Return the [X, Y] coordinate for the center point of the cell that contains the specified text.  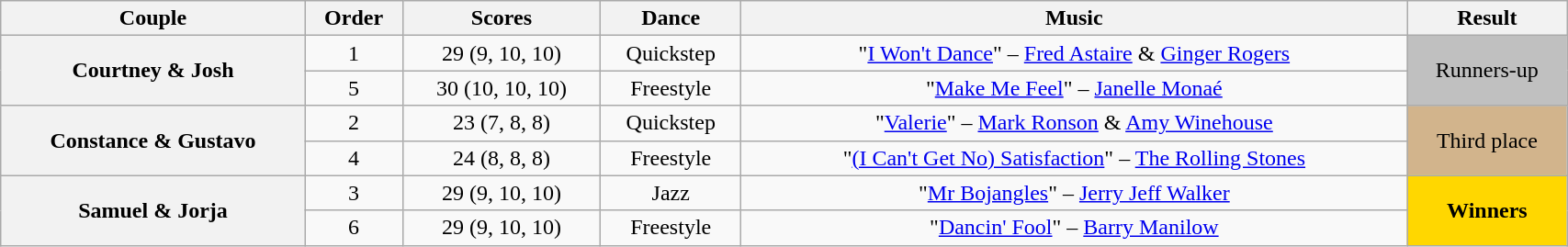
Dance [671, 18]
Winners [1487, 210]
5 [354, 88]
4 [354, 158]
Jazz [671, 193]
30 (10, 10, 10) [502, 88]
2 [354, 123]
Samuel & Jorja [152, 210]
"Mr Bojangles" – Jerry Jeff Walker [1075, 193]
1 [354, 53]
Runners-up [1487, 71]
24 (8, 8, 8) [502, 158]
Courtney & Josh [152, 71]
"Make Me Feel" – Janelle Monaé [1075, 88]
Scores [502, 18]
"Dancin' Fool" – Barry Manilow [1075, 228]
"(I Can't Get No) Satisfaction" – The Rolling Stones [1075, 158]
Order [354, 18]
Third place [1487, 140]
Constance & Gustavo [152, 140]
"Valerie" – Mark Ronson & Amy Winehouse [1075, 123]
3 [354, 193]
Result [1487, 18]
Couple [152, 18]
23 (7, 8, 8) [502, 123]
6 [354, 228]
"I Won't Dance" – Fred Astaire & Ginger Rogers [1075, 53]
Music [1075, 18]
